Scan for the cell matching the given text and deliver its (X, Y) coordinate at center. 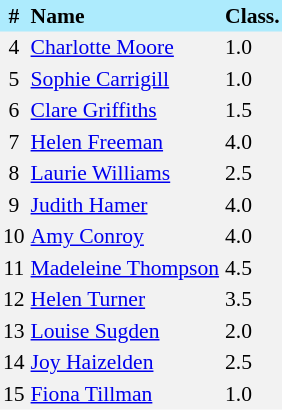
Madeleine Thompson (125, 268)
6 (14, 110)
13 (14, 331)
14 (14, 362)
5 (14, 79)
Louise Sugden (125, 331)
7 (14, 142)
Judith Hamer (125, 205)
Joy Haizelden (125, 362)
Charlotte Moore (125, 48)
Helen Freeman (125, 142)
8 (14, 174)
Fiona Tillman (125, 394)
# (14, 16)
12 (14, 300)
Name (125, 16)
Amy Conroy (125, 236)
Sophie Carrigill (125, 79)
Helen Turner (125, 300)
4 (14, 48)
Laurie Williams (125, 174)
Clare Griffiths (125, 110)
11 (14, 268)
10 (14, 236)
15 (14, 394)
9 (14, 205)
